Detect which cell encompasses the target text, then output its (x, y) center coordinate. 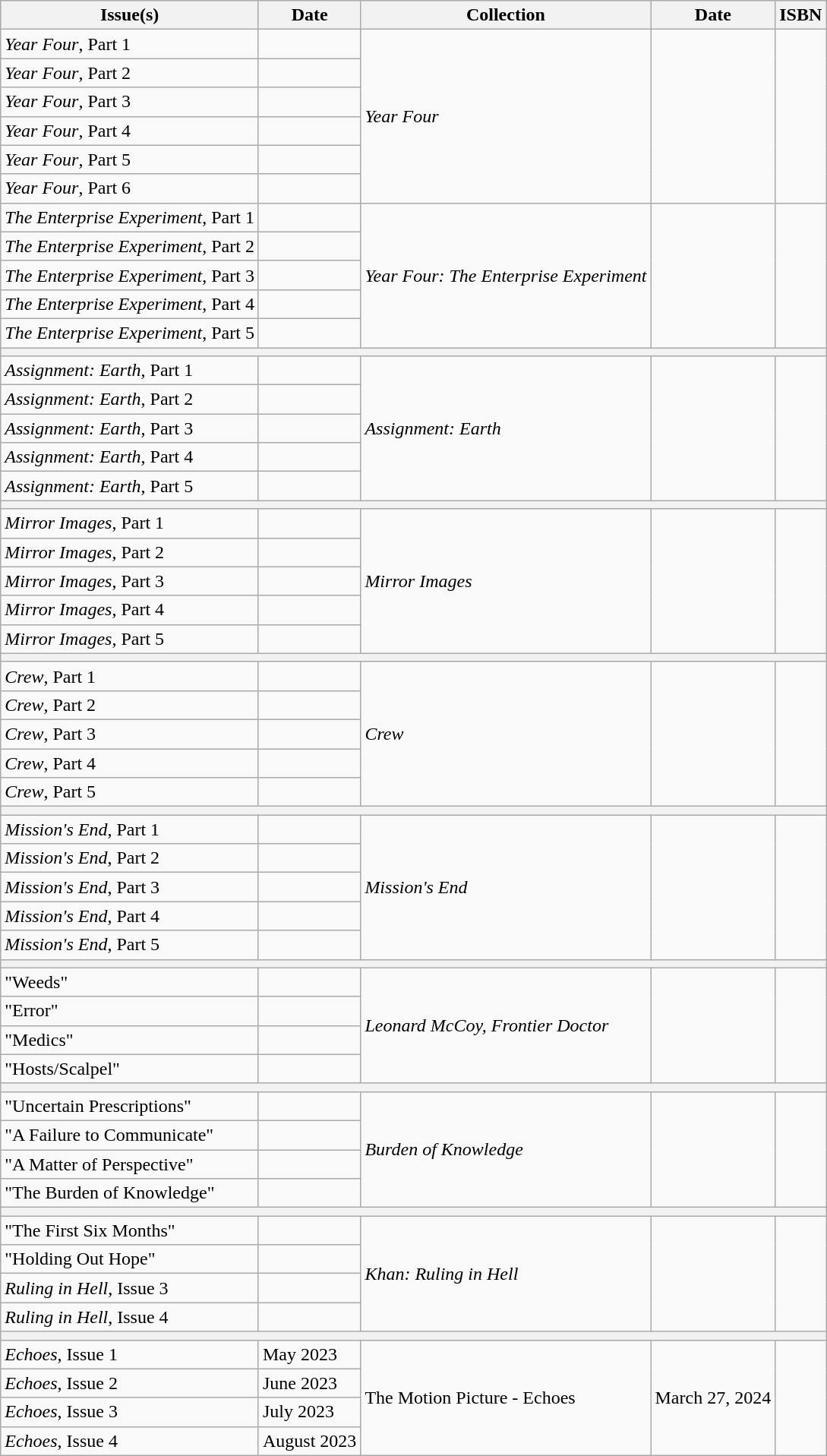
Khan: Ruling in Hell (506, 1274)
Echoes, Issue 3 (130, 1412)
Year Four, Part 6 (130, 188)
Echoes, Issue 4 (130, 1441)
Collection (506, 15)
July 2023 (309, 1412)
Assignment: Earth (506, 428)
The Motion Picture - Echoes (506, 1398)
Issue(s) (130, 15)
Assignment: Earth, Part 2 (130, 400)
The Enterprise Experiment, Part 3 (130, 275)
"Medics" (130, 1040)
Year Four, Part 5 (130, 159)
Crew, Part 2 (130, 705)
The Enterprise Experiment, Part 2 (130, 246)
Mission's End, Part 4 (130, 916)
Crew, Part 5 (130, 792)
Mirror Images, Part 5 (130, 639)
Ruling in Hell, Issue 3 (130, 1288)
"Holding Out Hope" (130, 1259)
Mission's End, Part 3 (130, 887)
Mirror Images, Part 3 (130, 581)
Ruling in Hell, Issue 4 (130, 1317)
"The First Six Months" (130, 1230)
The Enterprise Experiment, Part 1 (130, 217)
Year Four, Part 4 (130, 131)
Mission's End, Part 2 (130, 858)
Year Four: The Enterprise Experiment (506, 275)
Assignment: Earth, Part 1 (130, 371)
August 2023 (309, 1441)
Crew, Part 3 (130, 734)
Burden of Knowledge (506, 1149)
Mirror Images, Part 1 (130, 523)
June 2023 (309, 1383)
Year Four, Part 3 (130, 102)
The Enterprise Experiment, Part 5 (130, 333)
Assignment: Earth, Part 4 (130, 457)
May 2023 (309, 1354)
"The Burden of Knowledge" (130, 1193)
Mission's End, Part 1 (130, 829)
Echoes, Issue 2 (130, 1383)
Crew (506, 734)
Mirror Images, Part 4 (130, 610)
"Weeds" (130, 982)
Mission's End, Part 5 (130, 945)
Mission's End (506, 887)
Year Four, Part 2 (130, 73)
Year Four, Part 1 (130, 44)
"A Matter of Perspective" (130, 1164)
Leonard McCoy, Frontier Doctor (506, 1025)
ISBN (800, 15)
Crew, Part 1 (130, 676)
Mirror Images, Part 2 (130, 552)
Year Four (506, 116)
Crew, Part 4 (130, 763)
"Uncertain Prescriptions" (130, 1106)
Assignment: Earth, Part 3 (130, 428)
Assignment: Earth, Part 5 (130, 486)
"Hosts/Scalpel" (130, 1069)
Mirror Images (506, 581)
March 27, 2024 (713, 1398)
"A Failure to Communicate" (130, 1135)
The Enterprise Experiment, Part 4 (130, 304)
"Error" (130, 1011)
Echoes, Issue 1 (130, 1354)
